Output the (X, Y) coordinate of the center of the cell containing the given text.  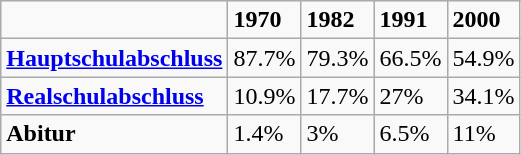
87.7% (264, 58)
Hauptschulabschluss (114, 58)
34.1% (484, 96)
Abitur (114, 134)
66.5% (410, 58)
17.7% (338, 96)
1970 (264, 20)
54.9% (484, 58)
2000 (484, 20)
3% (338, 134)
6.5% (410, 134)
11% (484, 134)
1982 (338, 20)
10.9% (264, 96)
1991 (410, 20)
27% (410, 96)
1.4% (264, 134)
79.3% (338, 58)
Realschulabschluss (114, 96)
